Provide the [X, Y] coordinate of the cell's center where the given text is located.  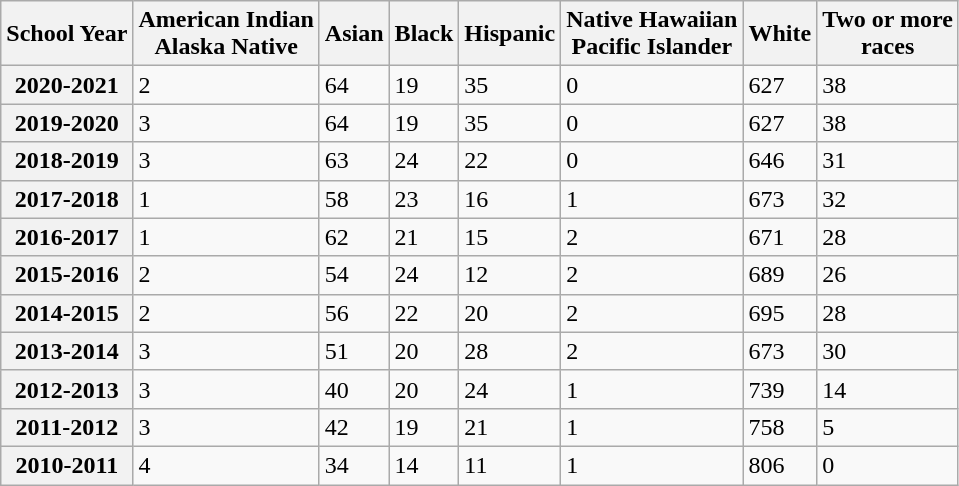
689 [780, 275]
62 [354, 237]
American IndianAlaska Native [226, 34]
42 [354, 427]
671 [780, 237]
2019-2020 [67, 123]
Asian [354, 34]
16 [510, 199]
56 [354, 313]
32 [888, 199]
2012-2013 [67, 389]
2015-2016 [67, 275]
51 [354, 351]
2016-2017 [67, 237]
31 [888, 161]
695 [780, 313]
School Year [67, 34]
11 [510, 465]
54 [354, 275]
758 [780, 427]
Two or more races [888, 34]
Black [424, 34]
58 [354, 199]
2013-2014 [67, 351]
4 [226, 465]
806 [780, 465]
12 [510, 275]
40 [354, 389]
2014-2015 [67, 313]
739 [780, 389]
23 [424, 199]
2010-2011 [67, 465]
26 [888, 275]
34 [354, 465]
Native HawaiianPacific Islander [652, 34]
2011-2012 [67, 427]
2018-2019 [67, 161]
15 [510, 237]
Hispanic [510, 34]
5 [888, 427]
2020-2021 [67, 85]
63 [354, 161]
646 [780, 161]
30 [888, 351]
2017-2018 [67, 199]
White [780, 34]
